Return [X, Y] of the center of cell containing provided text 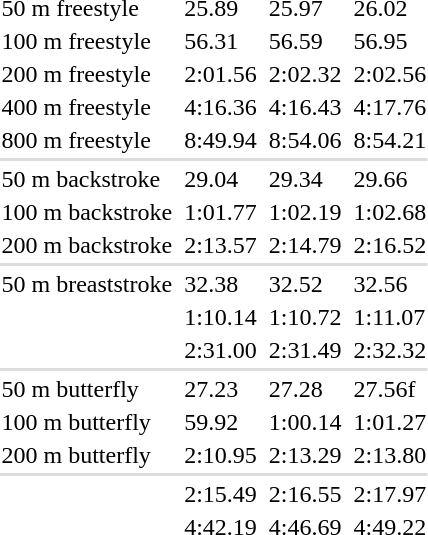
29.66 [390, 179]
4:16.43 [305, 107]
56.31 [221, 41]
400 m freestyle [87, 107]
2:16.55 [305, 494]
1:00.14 [305, 422]
8:49.94 [221, 140]
59.92 [221, 422]
50 m breaststroke [87, 284]
50 m backstroke [87, 179]
56.95 [390, 41]
2:14.79 [305, 245]
1:01.77 [221, 212]
27.28 [305, 389]
32.38 [221, 284]
29.04 [221, 179]
2:31.49 [305, 350]
2:32.32 [390, 350]
29.34 [305, 179]
1:01.27 [390, 422]
27.23 [221, 389]
8:54.21 [390, 140]
2:15.49 [221, 494]
100 m butterfly [87, 422]
800 m freestyle [87, 140]
100 m backstroke [87, 212]
4:16.36 [221, 107]
2:02.32 [305, 74]
32.52 [305, 284]
1:11.07 [390, 317]
2:13.57 [221, 245]
56.59 [305, 41]
1:10.14 [221, 317]
200 m butterfly [87, 455]
1:02.19 [305, 212]
2:13.29 [305, 455]
1:02.68 [390, 212]
2:02.56 [390, 74]
50 m butterfly [87, 389]
2:17.97 [390, 494]
27.56f [390, 389]
2:16.52 [390, 245]
2:31.00 [221, 350]
100 m freestyle [87, 41]
2:01.56 [221, 74]
200 m backstroke [87, 245]
2:10.95 [221, 455]
200 m freestyle [87, 74]
2:13.80 [390, 455]
4:17.76 [390, 107]
1:10.72 [305, 317]
8:54.06 [305, 140]
32.56 [390, 284]
